Detect which cell encompasses the target text, then output its (X, Y) center coordinate. 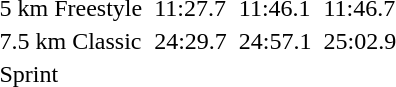
24:29.7 (191, 41)
24:57.1 (275, 41)
